Return the [X, Y] coordinate for the center point of the cell that contains the specified text.  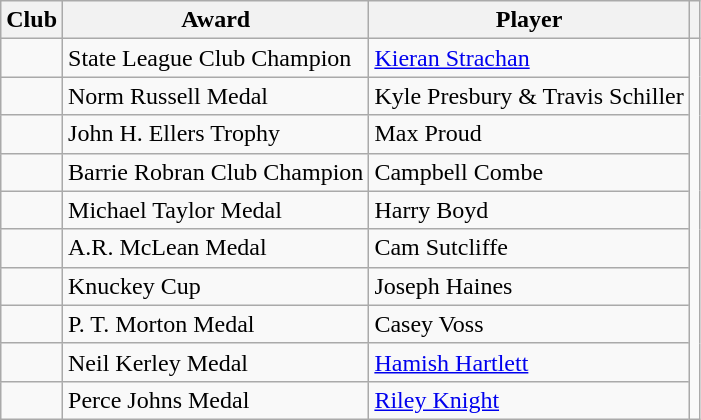
Casey Voss [529, 324]
Joseph Haines [529, 286]
John H. Ellers Trophy [216, 134]
Hamish Hartlett [529, 362]
Knuckey Cup [216, 286]
Norm Russell Medal [216, 96]
Perce Johns Medal [216, 400]
Club [32, 20]
Kieran Strachan [529, 58]
Riley Knight [529, 400]
Cam Sutcliffe [529, 248]
Max Proud [529, 134]
A.R. McLean Medal [216, 248]
Michael Taylor Medal [216, 210]
Award [216, 20]
Player [529, 20]
P. T. Morton Medal [216, 324]
Harry Boyd [529, 210]
Neil Kerley Medal [216, 362]
Barrie Robran Club Champion [216, 172]
State League Club Champion [216, 58]
Campbell Combe [529, 172]
Kyle Presbury & Travis Schiller [529, 96]
